For the text-containing cell, return its midpoint in (x, y) coordinate format. 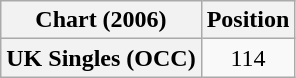
Position (248, 20)
Chart (2006) (101, 20)
UK Singles (OCC) (101, 58)
114 (248, 58)
